Detect which cell encompasses the target text, then output its (x, y) center coordinate. 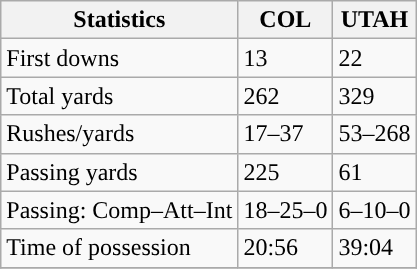
22 (374, 58)
18–25–0 (286, 210)
17–37 (286, 134)
UTAH (374, 20)
329 (374, 96)
6–10–0 (374, 210)
Passing: Comp–Att–Int (120, 210)
20:56 (286, 248)
Rushes/yards (120, 134)
39:04 (374, 248)
13 (286, 58)
53–268 (374, 134)
Passing yards (120, 172)
First downs (120, 58)
61 (374, 172)
Statistics (120, 20)
COL (286, 20)
Total yards (120, 96)
Time of possession (120, 248)
225 (286, 172)
262 (286, 96)
